For the text-containing cell, return its midpoint in [x, y] coordinate format. 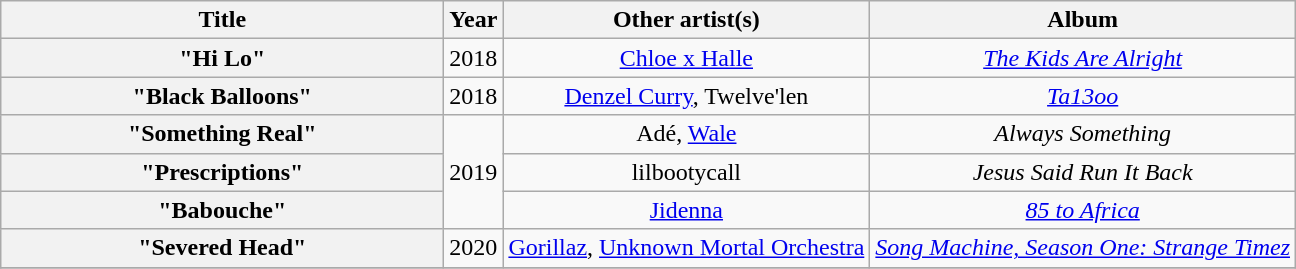
"Prescriptions" [222, 172]
85 to Africa [1083, 210]
Song Machine, Season One: Strange Timez [1083, 248]
2020 [474, 248]
Album [1083, 20]
Title [222, 20]
The Kids Are Alright [1083, 58]
lilbootycall [686, 172]
Gorillaz, Unknown Mortal Orchestra [686, 248]
Always Something [1083, 134]
Ta13oo [1083, 96]
2019 [474, 172]
"Black Balloons" [222, 96]
"Hi Lo" [222, 58]
Chloe x Halle [686, 58]
Year [474, 20]
Jesus Said Run It Back [1083, 172]
Adé, Wale [686, 134]
"Something Real" [222, 134]
"Severed Head" [222, 248]
Other artist(s) [686, 20]
Jidenna [686, 210]
Denzel Curry, Twelve'len [686, 96]
"Babouche" [222, 210]
